Output the (X, Y) coordinate of the center of the cell containing the given text.  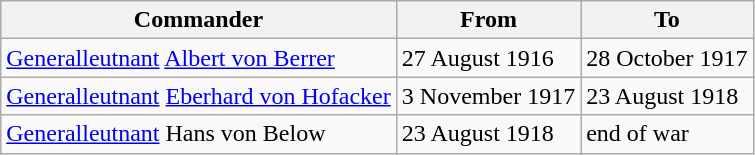
3 November 1917 (488, 96)
Generalleutnant Hans von Below (199, 134)
end of war (667, 134)
Generalleutnant Eberhard von Hofacker (199, 96)
From (488, 20)
27 August 1916 (488, 58)
Generalleutnant Albert von Berrer (199, 58)
To (667, 20)
Commander (199, 20)
28 October 1917 (667, 58)
